Pinpoint the cell where the given text exists, returning its [x, y] midpoint coordinate. 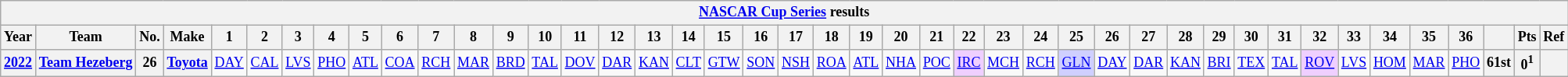
23 [1004, 37]
33 [1354, 37]
Team [85, 37]
18 [832, 37]
8 [474, 37]
31 [1285, 37]
TEX [1251, 63]
9 [510, 37]
GTW [724, 63]
GLN [1076, 63]
10 [545, 37]
01 [1527, 63]
24 [1040, 37]
11 [580, 37]
SON [761, 63]
20 [901, 37]
27 [1149, 37]
NSH [796, 63]
2 [264, 37]
Pts [1527, 37]
HOM [1390, 63]
16 [761, 37]
Toyota [188, 63]
4 [331, 37]
36 [1466, 37]
NHA [901, 63]
61st [1499, 63]
30 [1251, 37]
Ref [1554, 37]
29 [1219, 37]
Make [188, 37]
Team Hezeberg [85, 63]
5 [366, 37]
15 [724, 37]
BRD [510, 63]
DOV [580, 63]
14 [688, 37]
1 [229, 37]
7 [436, 37]
Year [19, 37]
POC [936, 63]
MCH [1004, 63]
21 [936, 37]
6 [400, 37]
13 [654, 37]
BRI [1219, 63]
COA [400, 63]
17 [796, 37]
CAL [264, 63]
ROV [1319, 63]
28 [1186, 37]
12 [618, 37]
34 [1390, 37]
3 [299, 37]
NASCAR Cup Series results [785, 12]
35 [1429, 37]
22 [969, 37]
2022 [19, 63]
32 [1319, 37]
No. [150, 37]
ROA [832, 63]
25 [1076, 37]
IRC [969, 63]
19 [866, 37]
CLT [688, 63]
